Return the (X, Y) coordinate for the center point of the cell that contains the specified text.  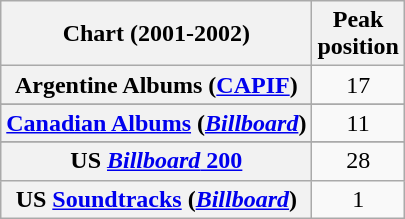
28 (358, 161)
Argentine Albums (CAPIF) (156, 85)
Peakposition (358, 34)
Chart (2001-2002) (156, 34)
11 (358, 123)
17 (358, 85)
US Soundtracks (Billboard) (156, 199)
Canadian Albums (Billboard) (156, 123)
US Billboard 200 (156, 161)
1 (358, 199)
